From the cell containing the given text, extract its center point as (X, Y) coordinate. 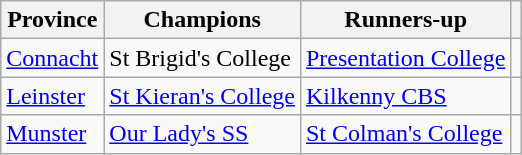
Runners-up (405, 20)
Presentation College (405, 58)
Champions (202, 20)
Our Lady's SS (202, 134)
Leinster (52, 96)
St Kieran's College (202, 96)
St Brigid's College (202, 58)
Province (52, 20)
Kilkenny CBS (405, 96)
St Colman's College (405, 134)
Connacht (52, 58)
Munster (52, 134)
